Detect which cell encompasses the target text, then output its [x, y] center coordinate. 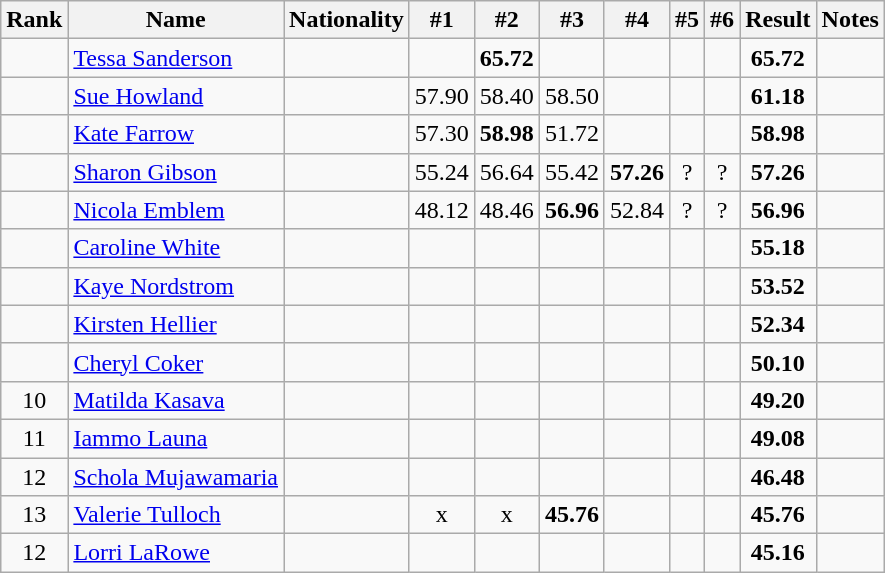
48.46 [506, 210]
57.30 [442, 134]
#5 [688, 20]
Nicola Emblem [176, 210]
48.12 [442, 210]
Nationality [347, 20]
Sharon Gibson [176, 172]
57.90 [442, 96]
55.24 [442, 172]
58.40 [506, 96]
Sue Howland [176, 96]
Iammo Launa [176, 438]
Caroline White [176, 248]
55.42 [572, 172]
46.48 [778, 477]
11 [34, 438]
49.20 [778, 400]
Notes [850, 20]
52.34 [778, 324]
Kate Farrow [176, 134]
Name [176, 20]
51.72 [572, 134]
Tessa Sanderson [176, 58]
53.52 [778, 286]
45.16 [778, 553]
52.84 [636, 210]
10 [34, 400]
Valerie Tulloch [176, 515]
Cheryl Coker [176, 362]
61.18 [778, 96]
Lorri LaRowe [176, 553]
Kirsten Hellier [176, 324]
13 [34, 515]
50.10 [778, 362]
#2 [506, 20]
Kaye Nordstrom [176, 286]
Result [778, 20]
55.18 [778, 248]
Schola Mujawamaria [176, 477]
#4 [636, 20]
56.64 [506, 172]
#6 [722, 20]
#1 [442, 20]
58.50 [572, 96]
Matilda Kasava [176, 400]
Rank [34, 20]
#3 [572, 20]
49.08 [778, 438]
